Locate the cell with the specified text and output its [x, y] center coordinate. 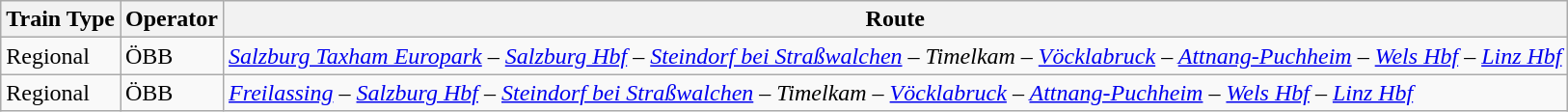
Train Type [61, 19]
Freilassing – Salzburg Hbf – Steindorf bei Straßwalchen – Timelkam – Vöcklabruck – Attnang-Puchheim – Wels Hbf – Linz Hbf [896, 93]
Operator [172, 19]
Route [896, 19]
Salzburg Taxham Europark – Salzburg Hbf – Steindorf bei Straßwalchen – Timelkam – Vöcklabruck – Attnang-Puchheim – Wels Hbf – Linz Hbf [896, 56]
